For the text-containing cell, return its midpoint in [x, y] coordinate format. 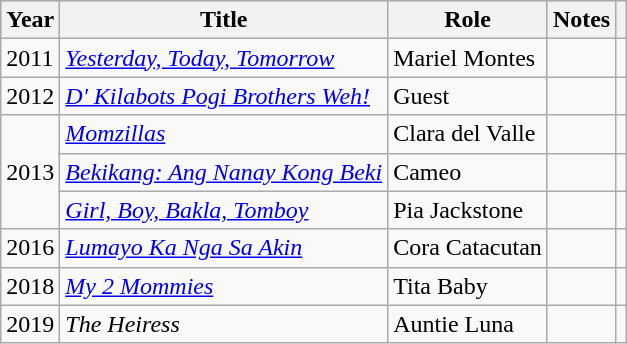
Clara del Valle [468, 134]
Girl, Boy, Bakla, Tomboy [224, 210]
Title [224, 20]
Cora Catacutan [468, 248]
Notes [581, 20]
D' Kilabots Pogi Brothers Weh! [224, 96]
Auntie Luna [468, 324]
The Heiress [224, 324]
Guest [468, 96]
My 2 Mommies [224, 286]
2016 [30, 248]
Pia Jackstone [468, 210]
Cameo [468, 172]
Lumayo Ka Nga Sa Akin [224, 248]
Momzillas [224, 134]
Yesterday, Today, Tomorrow [224, 58]
Role [468, 20]
2011 [30, 58]
2019 [30, 324]
2013 [30, 172]
2018 [30, 286]
2012 [30, 96]
Tita Baby [468, 286]
Mariel Montes [468, 58]
Bekikang: Ang Nanay Kong Beki [224, 172]
Year [30, 20]
